Search for the cell housing the specified text and yield its (X, Y) center coordinate. 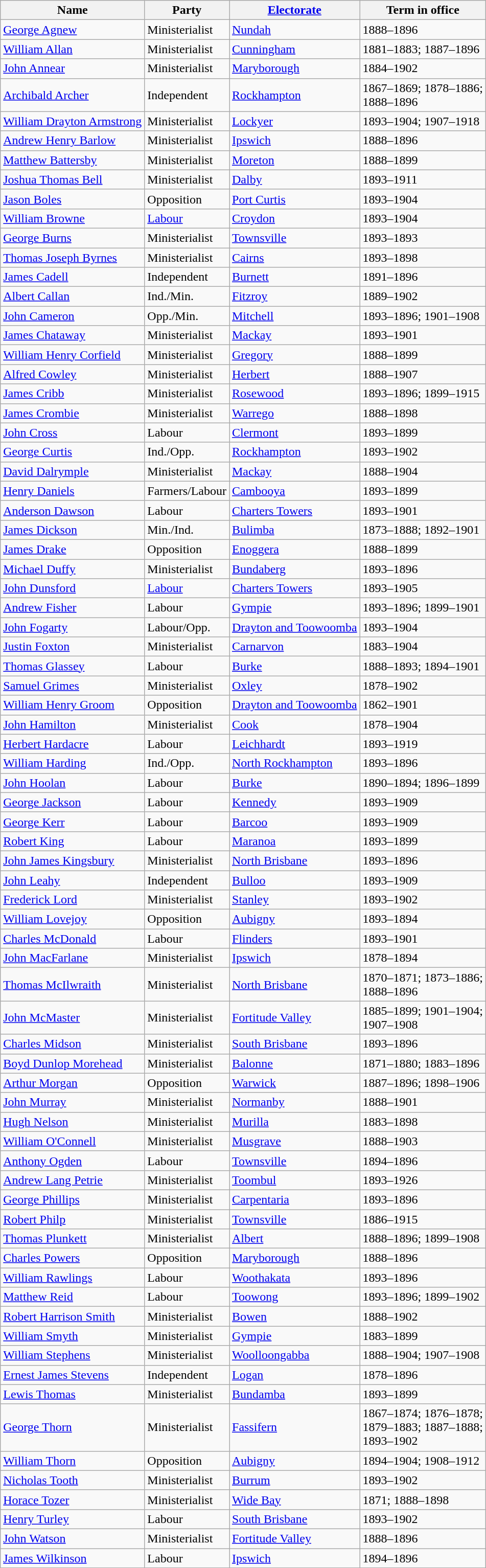
Maranoa (294, 841)
Arthur Morgan (73, 1083)
Bulimba (294, 530)
1862–1901 (423, 705)
1888–1904 (423, 471)
John Hoolan (73, 783)
1888–1904; 1907–1908 (423, 1355)
Henry Turley (73, 1519)
James Dickson (73, 530)
George Burns (73, 238)
1878–1896 (423, 1375)
Port Curtis (294, 199)
Moreton (294, 160)
William Browne (73, 218)
George Jackson (73, 802)
Charles McDonald (73, 939)
Toowong (294, 1297)
1893–1896; 1899–1901 (423, 608)
Hugh Nelson (73, 1122)
1893–1894 (423, 919)
Woothakata (294, 1278)
George Agnew (73, 30)
William Henry Corfield (73, 355)
Ind./Min. (187, 297)
William Drayton Armstrong (73, 121)
Wide Bay (294, 1499)
James Chataway (73, 335)
Bundamba (294, 1394)
1871; 1888–1898 (423, 1499)
Woolloongabba (294, 1355)
Ernest James Stevens (73, 1375)
George Curtis (73, 452)
Carpentaria (294, 1199)
1871–1880; 1883–1896 (423, 1063)
William Harding (73, 763)
Term in office (423, 10)
1891–1896 (423, 277)
Robert King (73, 841)
Murilla (294, 1122)
Bundaberg (294, 569)
Burrum (294, 1480)
James Wilkinson (73, 1558)
Robert Philp (73, 1219)
Stanley (294, 900)
Bulloo (294, 880)
Cambooya (294, 491)
Carnarvon (294, 647)
William Henry Groom (73, 705)
William Stephens (73, 1355)
Henry Daniels (73, 491)
Anthony Ogden (73, 1161)
1878–1902 (423, 686)
Andrew Henry Barlow (73, 141)
Clermont (294, 433)
1870–1871; 1873–1886;1888–1896 (423, 985)
Balonne (294, 1063)
1888–1893; 1894–1901 (423, 666)
Joshua Thomas Bell (73, 179)
Oxley (294, 686)
Matthew Battersby (73, 160)
1888–1901 (423, 1102)
Logan (294, 1375)
James Crombie (73, 413)
Boyd Dunlop Morehead (73, 1063)
Archibald Archer (73, 95)
Rosewood (294, 394)
Cairns (294, 257)
Andrew Lang Petrie (73, 1180)
Burnett (294, 277)
Frederick Lord (73, 900)
1893–1904; 1907–1918 (423, 121)
John MacFarlane (73, 958)
1881–1883; 1887–1896 (423, 49)
John Murray (73, 1102)
John Annear (73, 69)
1878–1894 (423, 958)
Gregory (294, 355)
1888–1902 (423, 1316)
Bowen (294, 1316)
Michael Duffy (73, 569)
John Fogarty (73, 627)
Lockyer (294, 121)
Musgrave (294, 1141)
George Kerr (73, 822)
Jason Boles (73, 199)
Farmers/Labour (187, 491)
William Allan (73, 49)
Warwick (294, 1083)
Herbert (294, 374)
Dalby (294, 179)
John Dunsford (73, 588)
Mitchell (294, 316)
Enoggera (294, 549)
Cunningham (294, 49)
George Thorn (73, 1427)
John Leahy (73, 880)
1867–1869; 1878–1886;1888–1896 (423, 95)
Charles Midson (73, 1044)
Thomas Glassey (73, 666)
Lewis Thomas (73, 1394)
George Phillips (73, 1199)
1893–1926 (423, 1180)
Albert (294, 1239)
Toombul (294, 1180)
Nundah (294, 30)
Justin Foxton (73, 647)
Samuel Grimes (73, 686)
1893–1896; 1901–1908 (423, 316)
1888–1907 (423, 374)
Albert Callan (73, 297)
1867–1874; 1876–1878;1879–1883; 1887–1888;1893–1902 (423, 1427)
Min./Ind. (187, 530)
1893–1898 (423, 257)
Croydon (294, 218)
1878–1904 (423, 724)
Charles Powers (73, 1258)
Robert Harrison Smith (73, 1316)
Normanby (294, 1102)
Electorate (294, 10)
Thomas Joseph Byrnes (73, 257)
Party (187, 10)
Name (73, 10)
John Watson (73, 1538)
Horace Tozer (73, 1499)
John McMaster (73, 1017)
1893–1911 (423, 179)
1888–1896; 1899–1908 (423, 1239)
John James Kingsbury (73, 860)
Leichhardt (294, 744)
Barcoo (294, 822)
1884–1902 (423, 69)
1888–1903 (423, 1141)
1893–1896; 1899–1915 (423, 394)
Matthew Reid (73, 1297)
Labour/Opp. (187, 627)
Alfred Cowley (73, 374)
1888–1898 (423, 413)
James Drake (73, 549)
David Dalrymple (73, 471)
Cook (294, 724)
1887–1896; 1898–1906 (423, 1083)
1893–1919 (423, 744)
1873–1888; 1892–1901 (423, 530)
Opp./Min. (187, 316)
1889–1902 (423, 297)
1894–1904; 1908–1912 (423, 1461)
John Hamilton (73, 724)
Fassifern (294, 1427)
North Rockhampton (294, 763)
Anderson Dawson (73, 510)
William Thorn (73, 1461)
1893–1905 (423, 588)
1886–1915 (423, 1219)
John Cross (73, 433)
John Cameron (73, 316)
Fitzroy (294, 297)
1885–1899; 1901–1904;1907–1908 (423, 1017)
Thomas Plunkett (73, 1239)
1883–1898 (423, 1122)
William Lovejoy (73, 919)
1890–1894; 1896–1899 (423, 783)
Andrew Fisher (73, 608)
1883–1904 (423, 647)
1893–1896; 1899–1902 (423, 1297)
Nicholas Tooth (73, 1480)
William Rawlings (73, 1278)
Flinders (294, 939)
1893–1893 (423, 238)
1883–1899 (423, 1336)
Herbert Hardacre (73, 744)
Warrego (294, 413)
William O'Connell (73, 1141)
James Cribb (73, 394)
James Cadell (73, 277)
William Smyth (73, 1336)
Thomas McIlwraith (73, 985)
Kennedy (294, 802)
